Detect which cell encompasses the target text, then output its (X, Y) center coordinate. 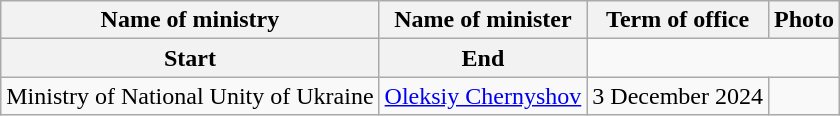
Oleksiy Chernyshov (483, 96)
3 December 2024 (678, 96)
Term of office (678, 20)
End (483, 58)
Start (190, 58)
Name of ministry (190, 20)
Ministry of National Unity of Ukraine (190, 96)
Photo (804, 20)
Name of minister (483, 20)
